Provide the (X, Y) coordinate of the cell's center where the given text is located.  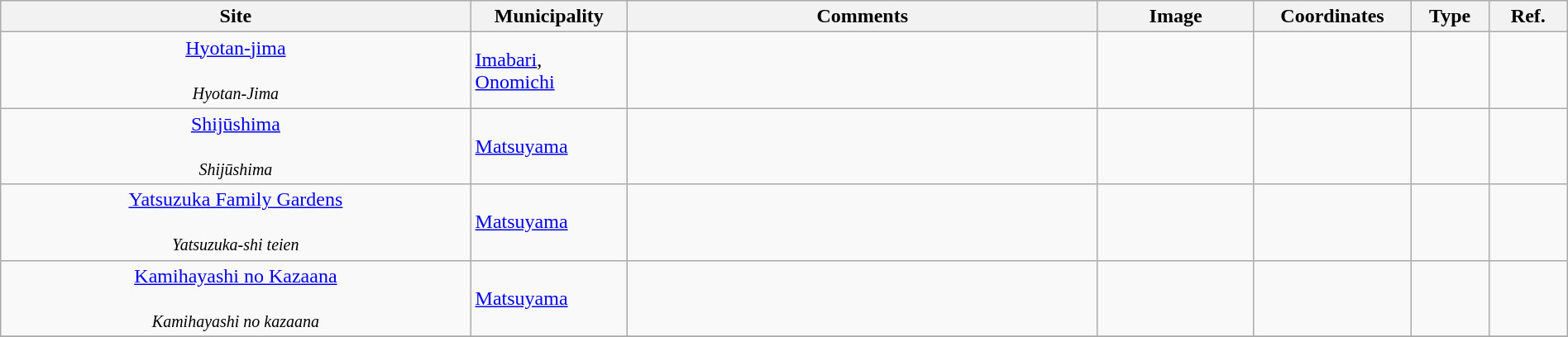
Coordinates (1331, 17)
Type (1451, 17)
Imabari, Onomichi (549, 70)
Hyotan-jimaHyotan-Jima (236, 70)
Comments (863, 17)
Image (1176, 17)
ShijūshimaShijūshima (236, 146)
Site (236, 17)
Yatsuzuka Family GardensYatsuzuka-shi teien (236, 222)
Kamihayashi no KazaanaKamihayashi no kazaana (236, 298)
Ref. (1528, 17)
Municipality (549, 17)
